Search for the cell housing the specified text and yield its (X, Y) center coordinate. 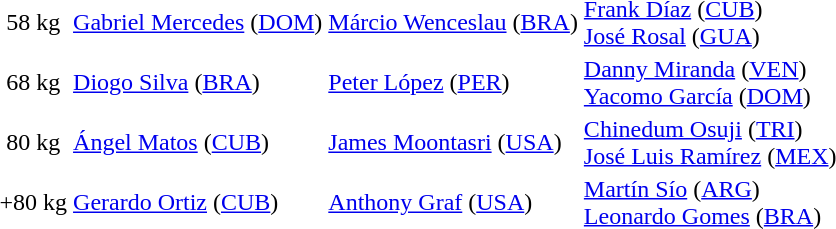
Peter López (PER) (454, 82)
Ángel Matos (CUB) (198, 142)
Diogo Silva (BRA) (198, 82)
James Moontasri (USA) (454, 142)
